Pinpoint the cell where the given text exists, returning its [x, y] midpoint coordinate. 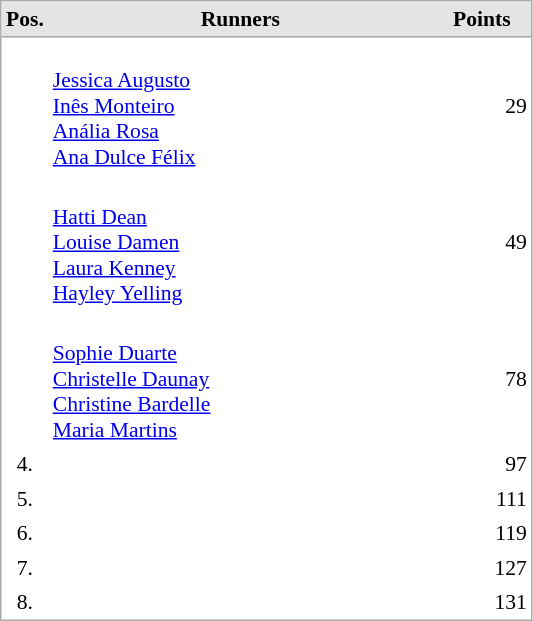
Pos. [26, 20]
Hatti Dean Louise Damen Laura Kenney Hayley Yelling [240, 242]
111 [482, 499]
7. [26, 567]
6. [26, 533]
4. [26, 464]
8. [26, 602]
Points [482, 20]
29 [482, 106]
Runners [240, 20]
97 [482, 464]
49 [482, 242]
Sophie Duarte Christelle Daunay Christine Bardelle Maria Martins [240, 378]
119 [482, 533]
127 [482, 567]
78 [482, 378]
131 [482, 602]
5. [26, 499]
Jessica Augusto Inês Monteiro Anália Rosa Ana Dulce Félix [240, 106]
